Identify which cell holds the provided text, then report its [x, y] central coordinate. 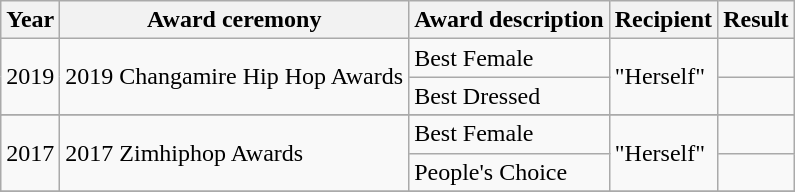
2017 Zimhiphop Awards [234, 153]
Award description [510, 20]
Result [756, 20]
2019 [30, 77]
Best Dressed [510, 96]
Year [30, 20]
Award ceremony [234, 20]
Recipient [663, 20]
People's Choice [510, 172]
2017 [30, 153]
2019 Changamire Hip Hop Awards [234, 77]
